Output the (X, Y) coordinate of the center of the cell containing the given text.  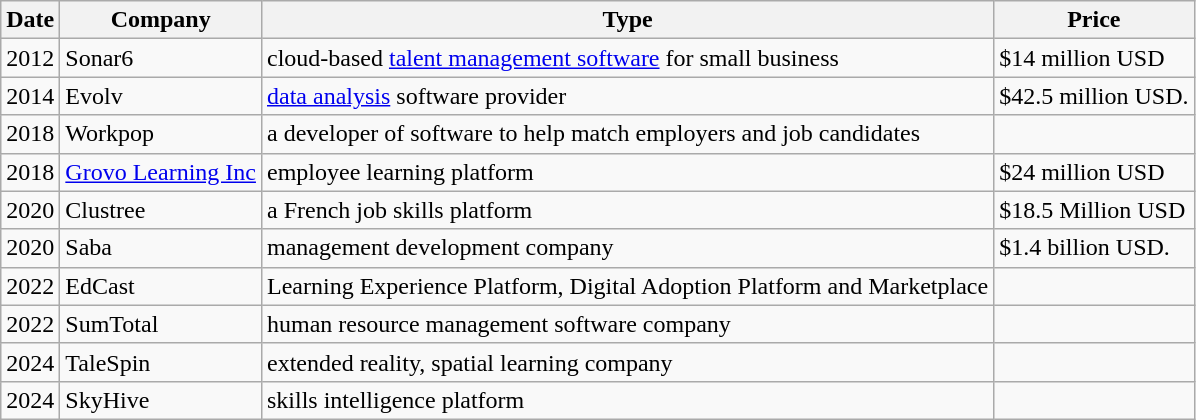
skills intelligence platform (627, 400)
$24 million USD (1094, 172)
2012 (30, 58)
employee learning platform (627, 172)
Sonar6 (161, 58)
Clustree (161, 210)
EdCast (161, 286)
Saba (161, 248)
management development company (627, 248)
2014 (30, 96)
Price (1094, 20)
$1.4 billion USD. (1094, 248)
Grovo Learning Inc (161, 172)
$14 million USD (1094, 58)
SumTotal (161, 324)
Date (30, 20)
Workpop (161, 134)
Evolv (161, 96)
Type (627, 20)
$42.5 million USD. (1094, 96)
Learning Experience Platform, Digital Adoption Platform and Marketplace (627, 286)
a French job skills platform (627, 210)
Company (161, 20)
data analysis software provider (627, 96)
a developer of software to help match employers and job candidates (627, 134)
extended reality, spatial learning company (627, 362)
human resource management software company (627, 324)
cloud-based talent management software for small business (627, 58)
SkyHive (161, 400)
$18.5 Million USD (1094, 210)
TaleSpin (161, 362)
